Detect which cell encompasses the target text, then output its (x, y) center coordinate. 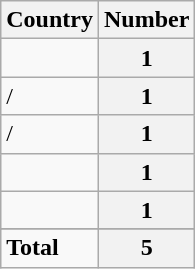
Country (50, 20)
5 (146, 248)
Total (50, 248)
Number (146, 20)
